Return [X, Y] of the center of cell containing provided text 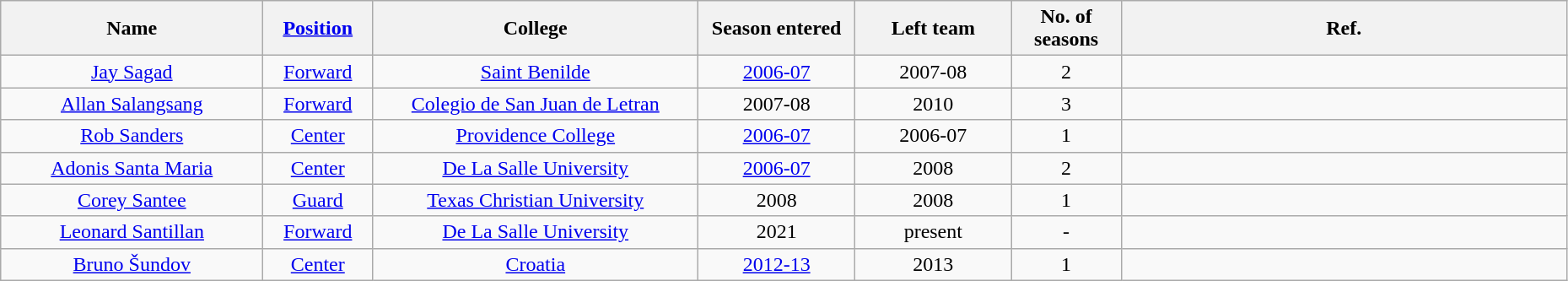
Providence College [536, 136]
2021 [777, 232]
Corey Santee [132, 200]
3 [1066, 104]
Season entered [777, 29]
No. of seasons [1066, 29]
Position [318, 29]
- [1066, 232]
2010 [933, 104]
Colegio de San Juan de Letran [536, 104]
Name [132, 29]
Bruno Šundov [132, 264]
Left team [933, 29]
Guard [318, 200]
Jay Sagad [132, 72]
present [933, 232]
Saint Benilde [536, 72]
Allan Salangsang [132, 104]
Leonard Santillan [132, 232]
Rob Sanders [132, 136]
Croatia [536, 264]
College [536, 29]
2013 [933, 264]
Ref. [1344, 29]
Adonis Santa Maria [132, 168]
2012-13 [777, 264]
Texas Christian University [536, 200]
